For the text-containing cell, return its midpoint in [x, y] coordinate format. 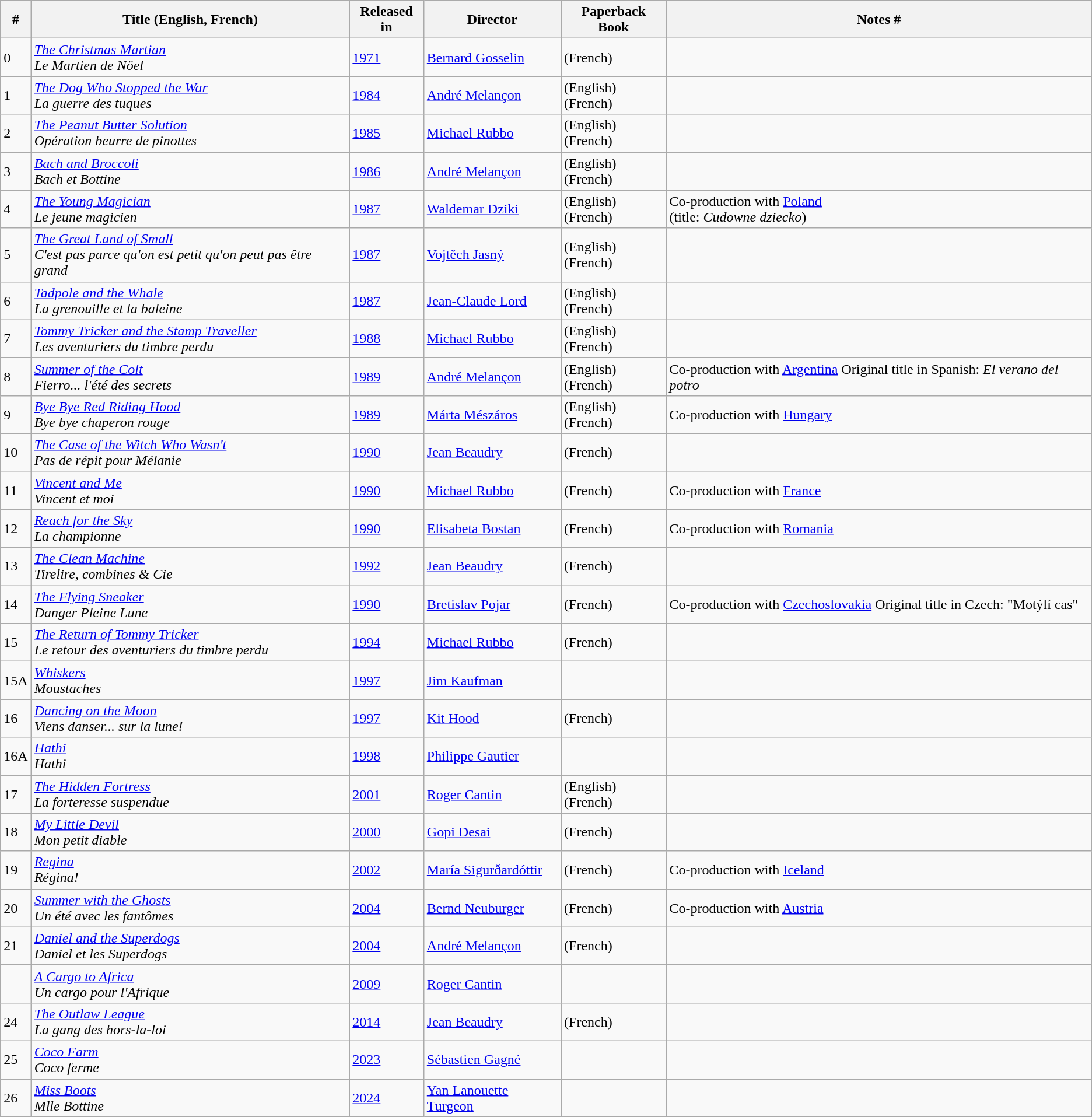
Co-production with Austria [878, 908]
The Outlaw LeagueLa gang des hors-la-loi [190, 1022]
The Peanut Butter SolutionOpération beurre de pinottes [190, 133]
9 [16, 414]
Summer with the GhostsUn été avec les fantômes [190, 908]
The Great Land of SmallC'est pas parce qu'on est petit qu'on peut pas être grand [190, 255]
My Little DevilMon petit diable [190, 832]
16 [16, 719]
Summer of the ColtFierro... l'été des secrets [190, 377]
10 [16, 453]
1 [16, 96]
1985 [386, 133]
Kit Hood [492, 719]
WhiskersMoustaches [190, 680]
The Hidden FortressLa forteresse suspendue [190, 794]
15 [16, 643]
4 [16, 209]
15A [16, 680]
María Sigurðardóttir [492, 870]
Director [492, 20]
1988 [386, 338]
Released in [386, 20]
A Cargo to AfricaUn cargo pour l'Afrique [190, 983]
1994 [386, 643]
Bach and BroccoliBach et Bottine [190, 171]
Gopi Desai [492, 832]
The Young MagicianLe jeune magicien [190, 209]
HathiHathi [190, 756]
Philippe Gautier [492, 756]
Vojtěch Jasný [492, 255]
1992 [386, 567]
Coco FarmCoco ferme [190, 1059]
Co-production with Argentina Original title in Spanish: El verano del potro [878, 377]
Bernard Gosselin [492, 57]
0 [16, 57]
2000 [386, 832]
The Case of the Witch Who Wasn'tPas de répit pour Mélanie [190, 453]
18 [16, 832]
16A [16, 756]
1998 [386, 756]
The Dog Who Stopped the WarLa guerre des tuques [190, 96]
Sébastien Gagné [492, 1059]
12 [16, 528]
Tommy Tricker and the Stamp TravellerLes aventuriers du timbre perdu [190, 338]
2002 [386, 870]
2023 [386, 1059]
Jean-Claude Lord [492, 301]
1971 [386, 57]
6 [16, 301]
Reach for the SkyLa championne [190, 528]
Miss BootsMlle Bottine [190, 1098]
13 [16, 567]
2009 [386, 983]
5 [16, 255]
20 [16, 908]
25 [16, 1059]
7 [16, 338]
# [16, 20]
Dancing on the MoonViens danser... sur la lune! [190, 719]
Márta Mészáros [492, 414]
Jim Kaufman [492, 680]
Co-production with France [878, 490]
14 [16, 604]
26 [16, 1098]
The Return of Tommy TrickerLe retour des aventuriers du timbre perdu [190, 643]
17 [16, 794]
Co-production with Iceland [878, 870]
Daniel and the SuperdogsDaniel et les Superdogs [190, 946]
The Christmas MartianLe Martien de Nöel [190, 57]
Title (English, French) [190, 20]
19 [16, 870]
2024 [386, 1098]
11 [16, 490]
2 [16, 133]
21 [16, 946]
Tadpole and the WhaleLa grenouille et la baleine [190, 301]
Co-production with Hungary [878, 414]
Bernd Neuburger [492, 908]
1984 [386, 96]
ReginaRégina! [190, 870]
Bye Bye Red Riding HoodBye bye chaperon rouge [190, 414]
The Flying SneakerDanger Pleine Lune [190, 604]
Waldemar Dziki [492, 209]
3 [16, 171]
Elisabeta Bostan [492, 528]
Yan Lanouette Turgeon [492, 1098]
2014 [386, 1022]
The Clean MachineTirelire, combines & Cie [190, 567]
Bretislav Pojar [492, 604]
24 [16, 1022]
Vincent and MeVincent et moi [190, 490]
Paperback Book [614, 20]
1986 [386, 171]
8 [16, 377]
2001 [386, 794]
Co-production with Czechoslovakia Original title in Czech: "Motýlí cas" [878, 604]
Notes # [878, 20]
Co-production with Poland(title: Cudowne dziecko) [878, 209]
Co-production with Romania [878, 528]
